From the cell containing the given text, extract its center point as (x, y) coordinate. 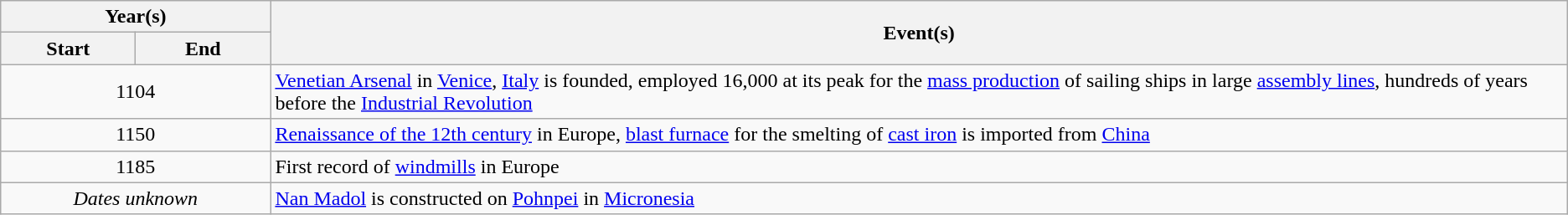
Dates unknown (136, 198)
Renaissance of the 12th century in Europe, blast furnace for the smelting of cast iron is imported from China (919, 135)
First record of windmills in Europe (919, 166)
Nan Madol is constructed on Pohnpei in Micronesia (919, 198)
Start (69, 49)
1104 (136, 92)
1150 (136, 135)
1185 (136, 166)
Event(s) (919, 33)
Year(s) (136, 17)
End (203, 49)
